Pinpoint the cell where the given text exists, returning its [x, y] midpoint coordinate. 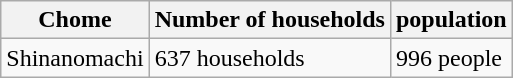
996 people [451, 58]
Chome [75, 20]
637 households [270, 58]
Number of households [270, 20]
Shinanomachi [75, 58]
population [451, 20]
